From the cell containing the given text, extract its center point as [X, Y] coordinate. 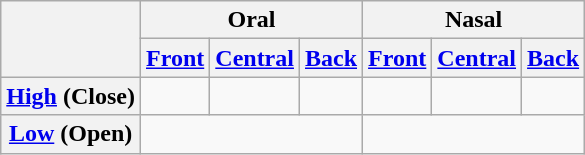
Low (Open) [71, 134]
High (Close) [71, 96]
Nasal [474, 20]
Oral [251, 20]
